For the text-containing cell, return its midpoint in [x, y] coordinate format. 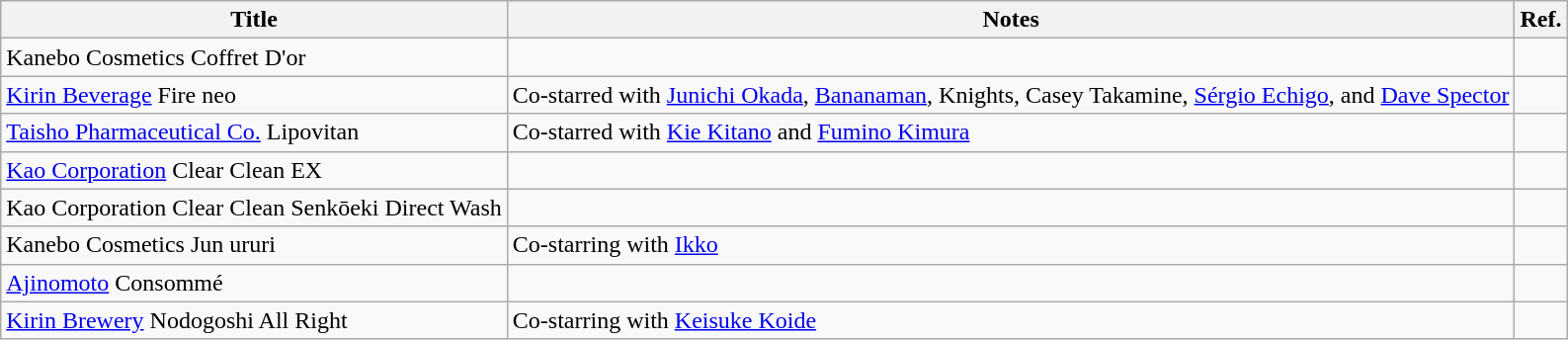
Kao Corporation Clear Clean Senkōeki Direct Wash [255, 208]
Co-starred with Kie Kitano and Fumino Kimura [1011, 132]
Ref. [1541, 20]
Ajinomoto Consommé [255, 283]
Co-starring with Ikko [1011, 245]
Taisho Pharmaceutical Co. Lipovitan [255, 132]
Kanebo Cosmetics Coffret D'or [255, 57]
Co-starring with Keisuke Koide [1011, 320]
Kirin Beverage Fire neo [255, 95]
Notes [1011, 20]
Kirin Brewery Nodogoshi All Right [255, 320]
Co-starred with Junichi Okada, Bananaman, Knights, Casey Takamine, Sérgio Echigo, and Dave Spector [1011, 95]
Kanebo Cosmetics Jun ururi [255, 245]
Kao Corporation Clear Clean EX [255, 170]
Title [255, 20]
